From the cell containing the given text, extract its center point as [x, y] coordinate. 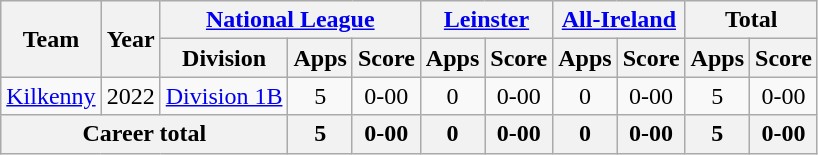
2022 [130, 96]
Kilkenny [51, 96]
Division [224, 58]
All-Ireland [619, 20]
Year [130, 39]
Division 1B [224, 96]
National League [290, 20]
Team [51, 39]
Total [751, 20]
Leinster [486, 20]
Career total [144, 134]
